Locate the cell with the specified text and output its [x, y] center coordinate. 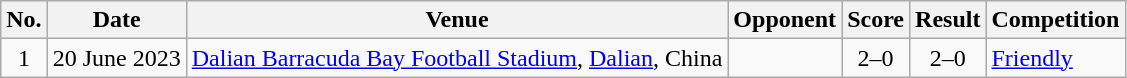
Competition [1056, 20]
20 June 2023 [116, 58]
Score [876, 20]
Date [116, 20]
No. [24, 20]
Opponent [785, 20]
Friendly [1056, 58]
1 [24, 58]
Dalian Barracuda Bay Football Stadium, Dalian, China [457, 58]
Venue [457, 20]
Result [948, 20]
